Determine the [X, Y] coordinate at the center of the cell enclosing the given text.  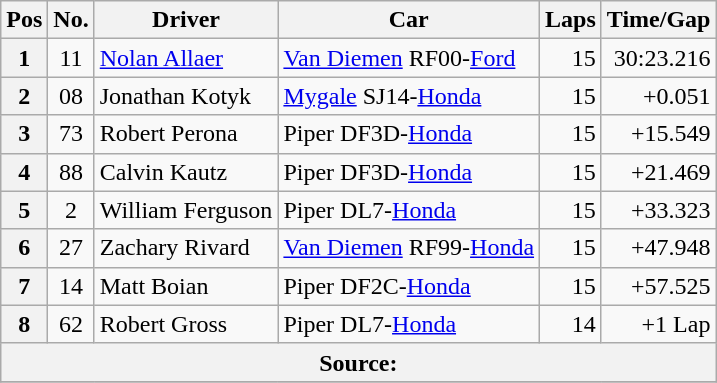
88 [71, 172]
+15.549 [658, 134]
Time/Gap [658, 20]
+0.051 [658, 96]
No. [71, 20]
Car [409, 20]
6 [24, 248]
62 [71, 324]
Jonathan Kotyk [186, 96]
+33.323 [658, 210]
11 [71, 58]
Nolan Allaer [186, 58]
Pos [24, 20]
Robert Gross [186, 324]
4 [24, 172]
Mygale SJ14-Honda [409, 96]
Van Diemen RF99-Honda [409, 248]
+1 Lap [658, 324]
1 [24, 58]
+47.948 [658, 248]
+21.469 [658, 172]
30:23.216 [658, 58]
Robert Perona [186, 134]
Matt Boian [186, 286]
7 [24, 286]
73 [71, 134]
Source: [358, 362]
5 [24, 210]
8 [24, 324]
William Ferguson [186, 210]
+57.525 [658, 286]
Van Diemen RF00-Ford [409, 58]
08 [71, 96]
3 [24, 134]
Calvin Kautz [186, 172]
Laps [571, 20]
Driver [186, 20]
27 [71, 248]
Piper DF2C-Honda [409, 286]
Zachary Rivard [186, 248]
